Provide the [X, Y] coordinate of the cell's center where the given text is located.  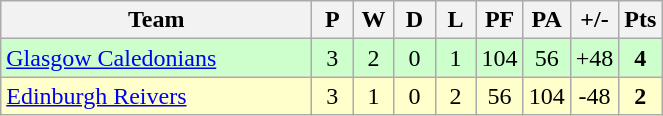
PA [546, 20]
P [332, 20]
Team [156, 20]
+48 [594, 58]
Glasgow Caledonians [156, 58]
+/- [594, 20]
Edinburgh Reivers [156, 96]
4 [640, 58]
PF [500, 20]
D [414, 20]
W [374, 20]
L [456, 20]
Pts [640, 20]
-48 [594, 96]
